For the text-containing cell, return its midpoint in (x, y) coordinate format. 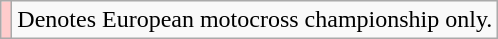
Denotes European motocross championship only. (255, 20)
